Capture the cell that displays the provided text and extract its (X, Y) central coordinate. 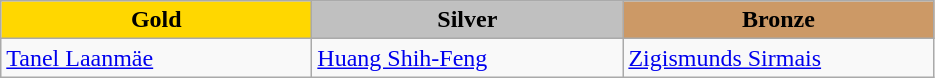
Zigismunds Sirmais (778, 58)
Silver (468, 20)
Gold (156, 20)
Bronze (778, 20)
Huang Shih-Feng (468, 58)
Tanel Laanmäe (156, 58)
